Identify which cell holds the provided text, then report its [x, y] central coordinate. 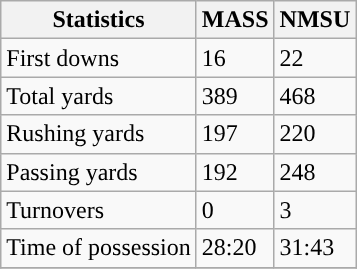
3 [315, 210]
389 [235, 96]
220 [315, 134]
Turnovers [99, 210]
192 [235, 172]
Rushing yards [99, 134]
31:43 [315, 248]
First downs [99, 58]
NMSU [315, 20]
22 [315, 58]
Total yards [99, 96]
Time of possession [99, 248]
248 [315, 172]
Statistics [99, 20]
468 [315, 96]
MASS [235, 20]
0 [235, 210]
197 [235, 134]
16 [235, 58]
Passing yards [99, 172]
28:20 [235, 248]
